Search for the cell housing the specified text and yield its [X, Y] center coordinate. 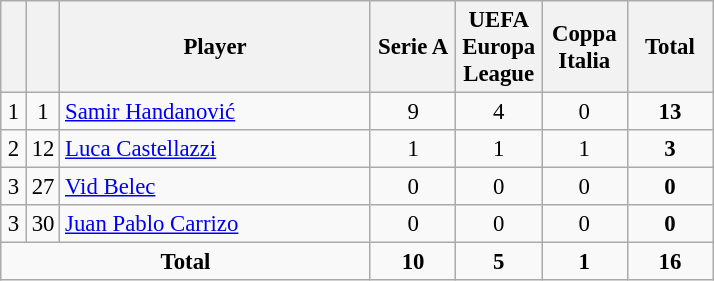
4 [499, 112]
5 [499, 262]
UEFA Europa League [499, 47]
Player [216, 47]
9 [413, 112]
13 [670, 112]
Juan Pablo Carrizo [216, 224]
Luca Castellazzi [216, 149]
16 [670, 262]
Samir Handanović [216, 112]
10 [413, 262]
12 [42, 149]
Serie A [413, 47]
2 [14, 149]
30 [42, 224]
27 [42, 187]
Vid Belec [216, 187]
Coppa Italia [585, 47]
